Provide the (x, y) coordinate of the cell's center where the given text is located.  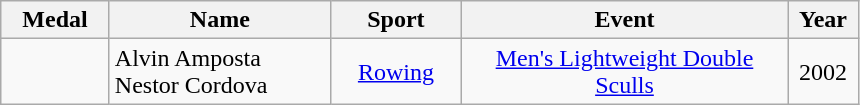
Event (624, 20)
Alvin AmpostaNestor Cordova (220, 72)
Sport (396, 20)
Name (220, 20)
Year (824, 20)
Medal (56, 20)
Men's Lightweight Double Sculls (624, 72)
Rowing (396, 72)
2002 (824, 72)
